Return the (X, Y) coordinate for the center point of the cell that contains the specified text.  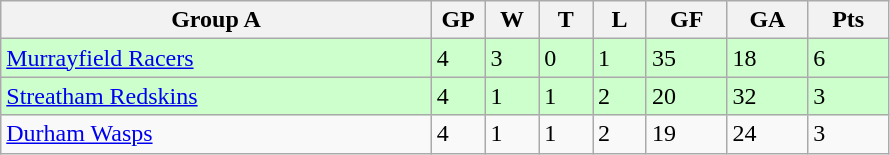
18 (768, 58)
GP (458, 20)
0 (566, 58)
35 (686, 58)
Pts (848, 20)
24 (768, 134)
Group A (216, 20)
W (512, 20)
Streatham Redskins (216, 96)
Murrayfield Racers (216, 58)
20 (686, 96)
32 (768, 96)
L (620, 20)
6 (848, 58)
19 (686, 134)
T (566, 20)
GF (686, 20)
GA (768, 20)
Durham Wasps (216, 134)
